Determine the [X, Y] coordinate at the center of the cell enclosing the given text.  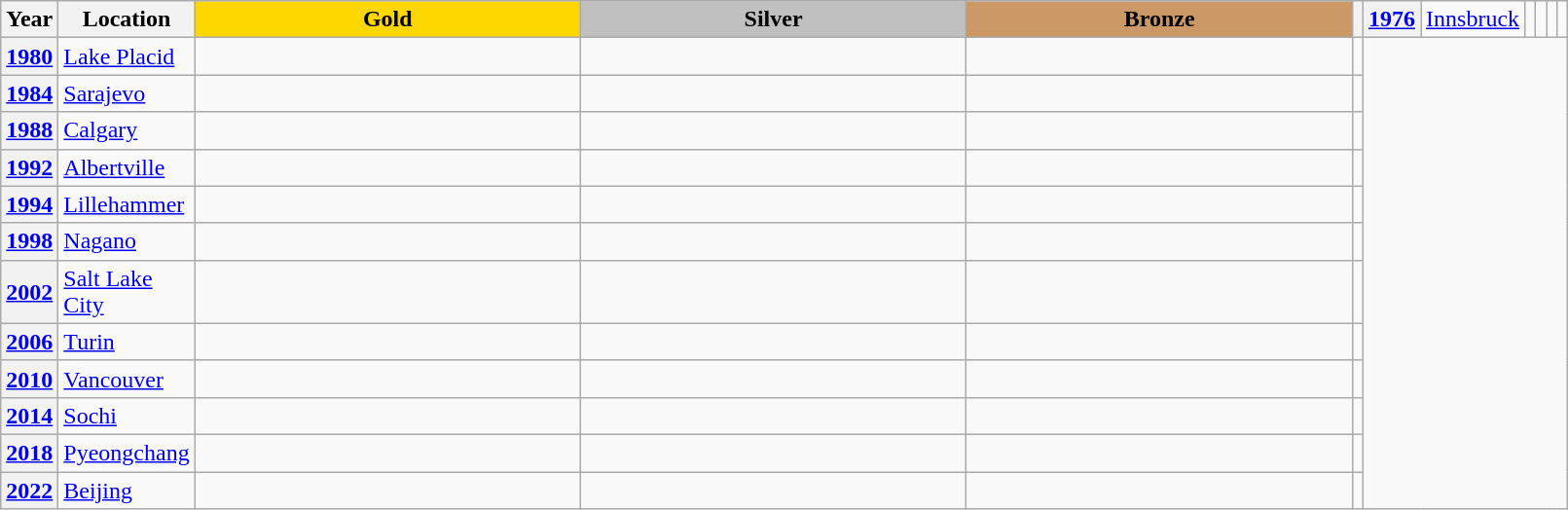
Silver [773, 19]
1984 [29, 93]
Vancouver [127, 379]
Gold [387, 19]
2018 [29, 453]
Nagano [127, 241]
Bronze [1160, 19]
Turin [127, 342]
Calgary [127, 130]
Innsbruck [1474, 19]
1976 [1392, 19]
2006 [29, 342]
2014 [29, 416]
Pyeongchang [127, 453]
1980 [29, 56]
Year [29, 19]
1992 [29, 167]
1988 [29, 130]
2022 [29, 490]
Location [127, 19]
2010 [29, 379]
Albertville [127, 167]
1994 [29, 204]
Sochi [127, 416]
Salt Lake City [127, 292]
Lillehammer [127, 204]
Lake Placid [127, 56]
2002 [29, 292]
Beijing [127, 490]
Sarajevo [127, 93]
1998 [29, 241]
